For the text-containing cell, return its midpoint in [X, Y] coordinate format. 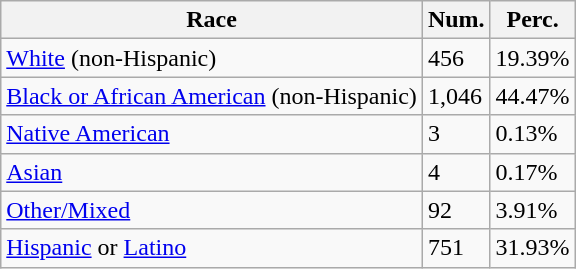
31.93% [532, 248]
Black or African American (non-Hispanic) [212, 96]
Asian [212, 172]
4 [456, 172]
0.13% [532, 134]
Perc. [532, 20]
Num. [456, 20]
1,046 [456, 96]
92 [456, 210]
Hispanic or Latino [212, 248]
Native American [212, 134]
0.17% [532, 172]
19.39% [532, 58]
44.47% [532, 96]
White (non-Hispanic) [212, 58]
3 [456, 134]
Other/Mixed [212, 210]
456 [456, 58]
751 [456, 248]
Race [212, 20]
3.91% [532, 210]
